For the text-containing cell, return its midpoint in (X, Y) coordinate format. 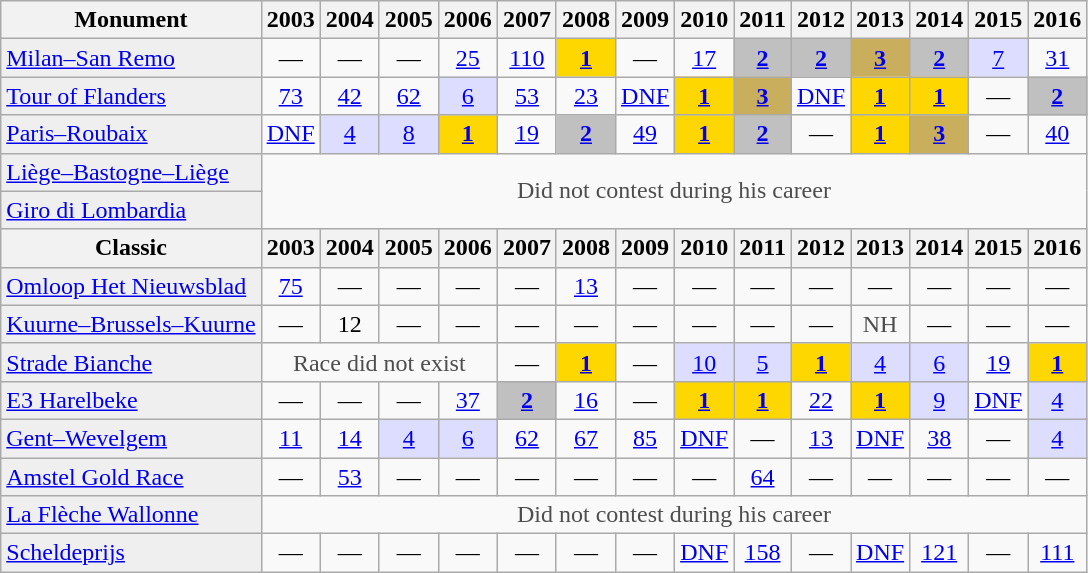
Monument (131, 20)
Paris–Roubaix (131, 134)
121 (940, 553)
42 (350, 96)
Milan–San Remo (131, 58)
Kuurne–Brussels–Kuurne (131, 324)
E3 Harelbeke (131, 400)
Race did not exist (379, 362)
Gent–Wevelgem (131, 438)
7 (998, 58)
85 (646, 438)
73 (290, 96)
10 (704, 362)
5 (763, 362)
23 (586, 96)
17 (704, 58)
40 (1058, 134)
9 (940, 400)
Liège–Bastogne–Liège (131, 172)
11 (290, 438)
31 (1058, 58)
Classic (131, 248)
Omloop Het Nieuwsblad (131, 286)
110 (526, 58)
158 (763, 553)
La Flèche Wallonne (131, 515)
25 (468, 58)
22 (820, 400)
Strade Bianche (131, 362)
37 (468, 400)
12 (350, 324)
67 (586, 438)
Tour of Flanders (131, 96)
Giro di Lombardia (131, 210)
NH (880, 324)
8 (408, 134)
111 (1058, 553)
38 (940, 438)
75 (290, 286)
Amstel Gold Race (131, 477)
49 (646, 134)
14 (350, 438)
16 (586, 400)
64 (763, 477)
Scheldeprijs (131, 553)
